Find where the given text appears and provide that cell's center as (X, Y) coordinate. 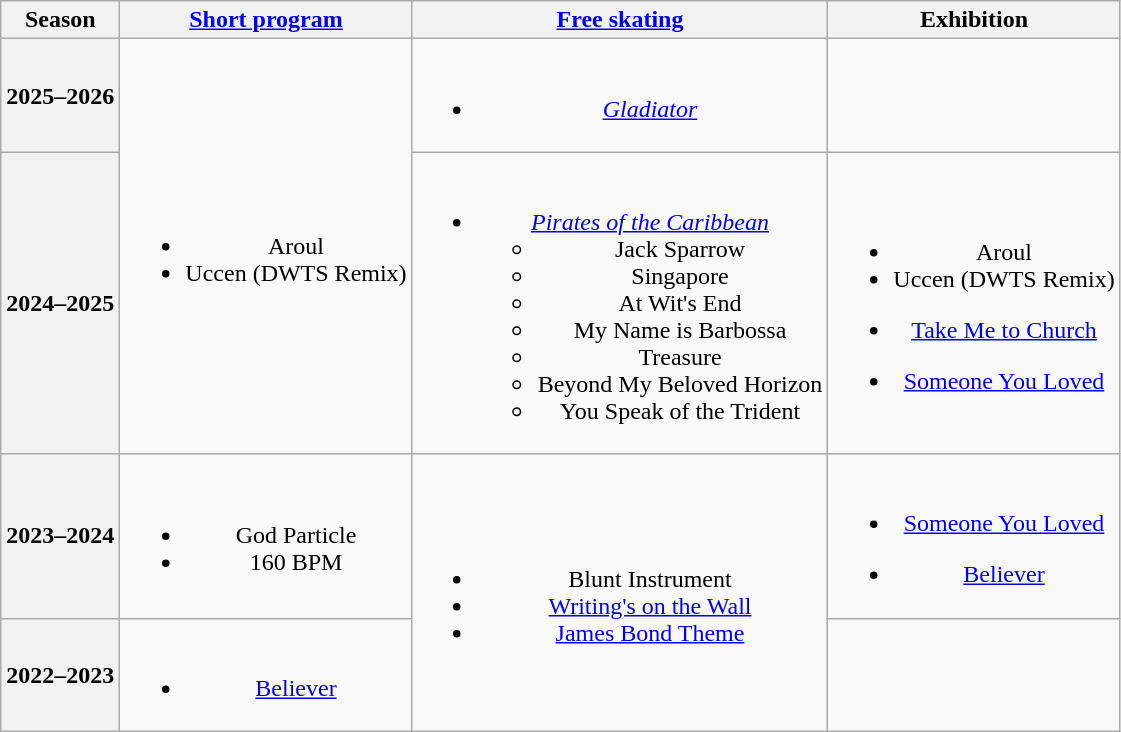
Gladiator (620, 96)
Pirates of the CaribbeanJack SparrowSingaporeAt Wit's End My Name is BarbossaTreasureBeyond My Beloved HorizonYou Speak of the Trident (620, 303)
2023–2024 (60, 536)
Season (60, 20)
Free skating (620, 20)
2025–2026 (60, 96)
Someone You Loved Believer (974, 536)
Believer (266, 674)
2022–2023 (60, 674)
Exhibition (974, 20)
AroulUccen (DWTS Remix) Take Me to Church Someone You Loved (974, 303)
Short program (266, 20)
Blunt Instrument Writing's on the Wall James Bond Theme (620, 592)
2024–2025 (60, 303)
AroulUccen (DWTS Remix) (266, 246)
God Particle 160 BPM (266, 536)
